Pinpoint the cell where the given text exists, returning its [X, Y] midpoint coordinate. 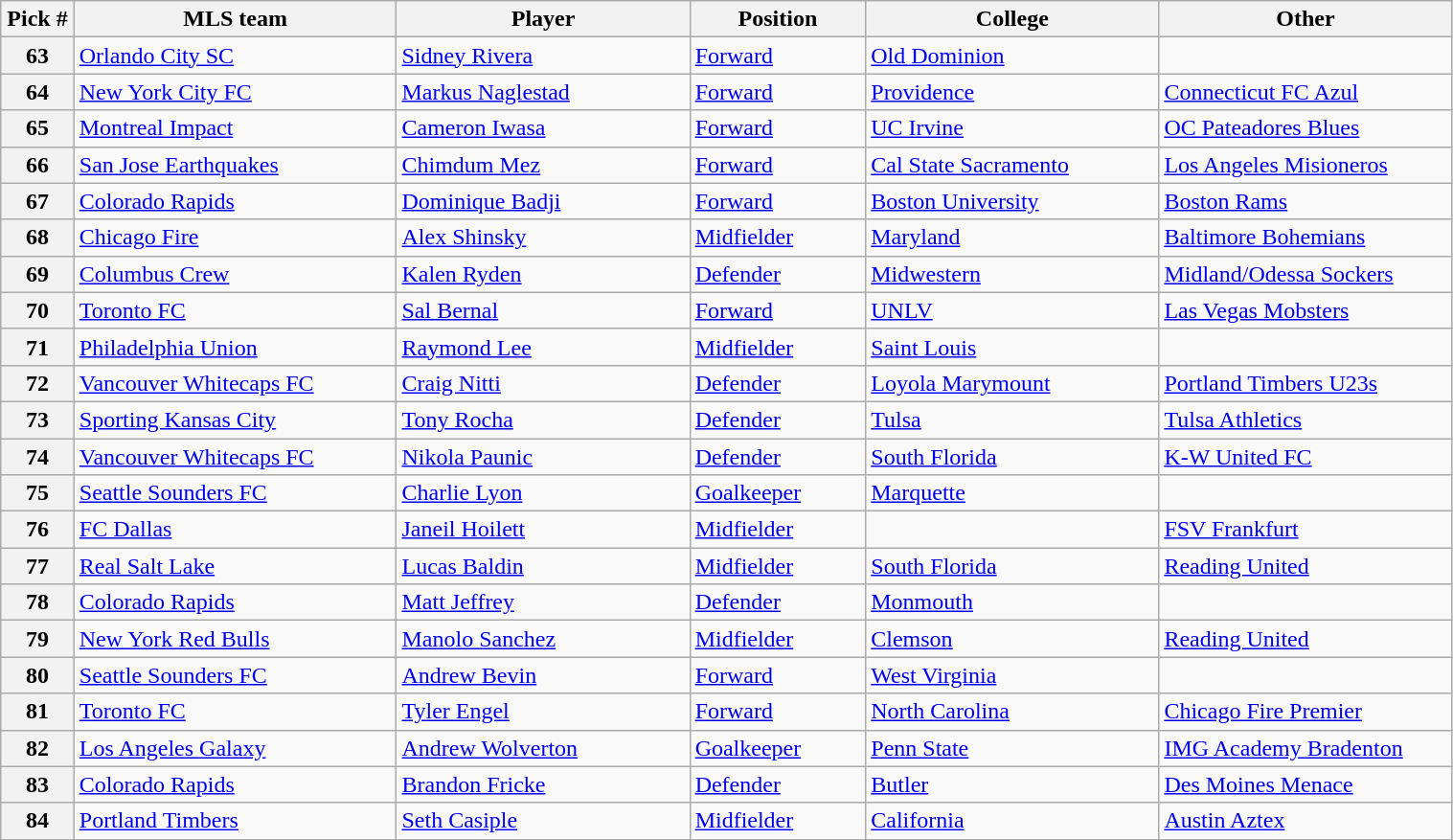
College [1012, 19]
Sidney Rivera [543, 56]
Clemson [1012, 639]
65 [37, 128]
California [1012, 821]
Providence [1012, 92]
Connecticut FC Azul [1305, 92]
Midwestern [1012, 274]
Tyler Engel [543, 712]
Alex Shinsky [543, 238]
UNLV [1012, 310]
80 [37, 675]
Nikola Paunic [543, 457]
OC Pateadores Blues [1305, 128]
Manolo Sanchez [543, 639]
Saint Louis [1012, 347]
Boston Rams [1305, 201]
81 [37, 712]
74 [37, 457]
76 [37, 530]
Andrew Wolverton [543, 748]
Markus Naglestad [543, 92]
Boston University [1012, 201]
Austin Aztex [1305, 821]
New York City FC [236, 92]
75 [37, 493]
Maryland [1012, 238]
San Jose Earthquakes [236, 165]
73 [37, 420]
MLS team [236, 19]
Marquette [1012, 493]
Chicago Fire Premier [1305, 712]
Montreal Impact [236, 128]
Brandon Fricke [543, 784]
66 [37, 165]
83 [37, 784]
Las Vegas Mobsters [1305, 310]
Portland Timbers [236, 821]
63 [37, 56]
68 [37, 238]
70 [37, 310]
Pick # [37, 19]
Raymond Lee [543, 347]
Other [1305, 19]
Chimdum Mez [543, 165]
79 [37, 639]
Butler [1012, 784]
Kalen Ryden [543, 274]
Dominique Badji [543, 201]
North Carolina [1012, 712]
82 [37, 748]
Lucas Baldin [543, 566]
Cameron Iwasa [543, 128]
Des Moines Menace [1305, 784]
69 [37, 274]
Tulsa Athletics [1305, 420]
Los Angeles Misioneros [1305, 165]
Position [778, 19]
64 [37, 92]
Matt Jeffrey [543, 602]
West Virginia [1012, 675]
Craig Nitti [543, 383]
Penn State [1012, 748]
Janeil Hoilett [543, 530]
Old Dominion [1012, 56]
Monmouth [1012, 602]
Andrew Bevin [543, 675]
Tony Rocha [543, 420]
77 [37, 566]
72 [37, 383]
71 [37, 347]
67 [37, 201]
Los Angeles Galaxy [236, 748]
Orlando City SC [236, 56]
Tulsa [1012, 420]
Loyola Marymount [1012, 383]
Seth Casiple [543, 821]
84 [37, 821]
78 [37, 602]
UC Irvine [1012, 128]
Baltimore Bohemians [1305, 238]
K-W United FC [1305, 457]
Real Salt Lake [236, 566]
Cal State Sacramento [1012, 165]
FC Dallas [236, 530]
Sporting Kansas City [236, 420]
Columbus Crew [236, 274]
Philadelphia Union [236, 347]
Sal Bernal [543, 310]
FSV Frankfurt [1305, 530]
Midland/Odessa Sockers [1305, 274]
Player [543, 19]
IMG Academy Bradenton [1305, 748]
Chicago Fire [236, 238]
Charlie Lyon [543, 493]
Portland Timbers U23s [1305, 383]
New York Red Bulls [236, 639]
